Locate the cell with the specified text and output its (X, Y) center coordinate. 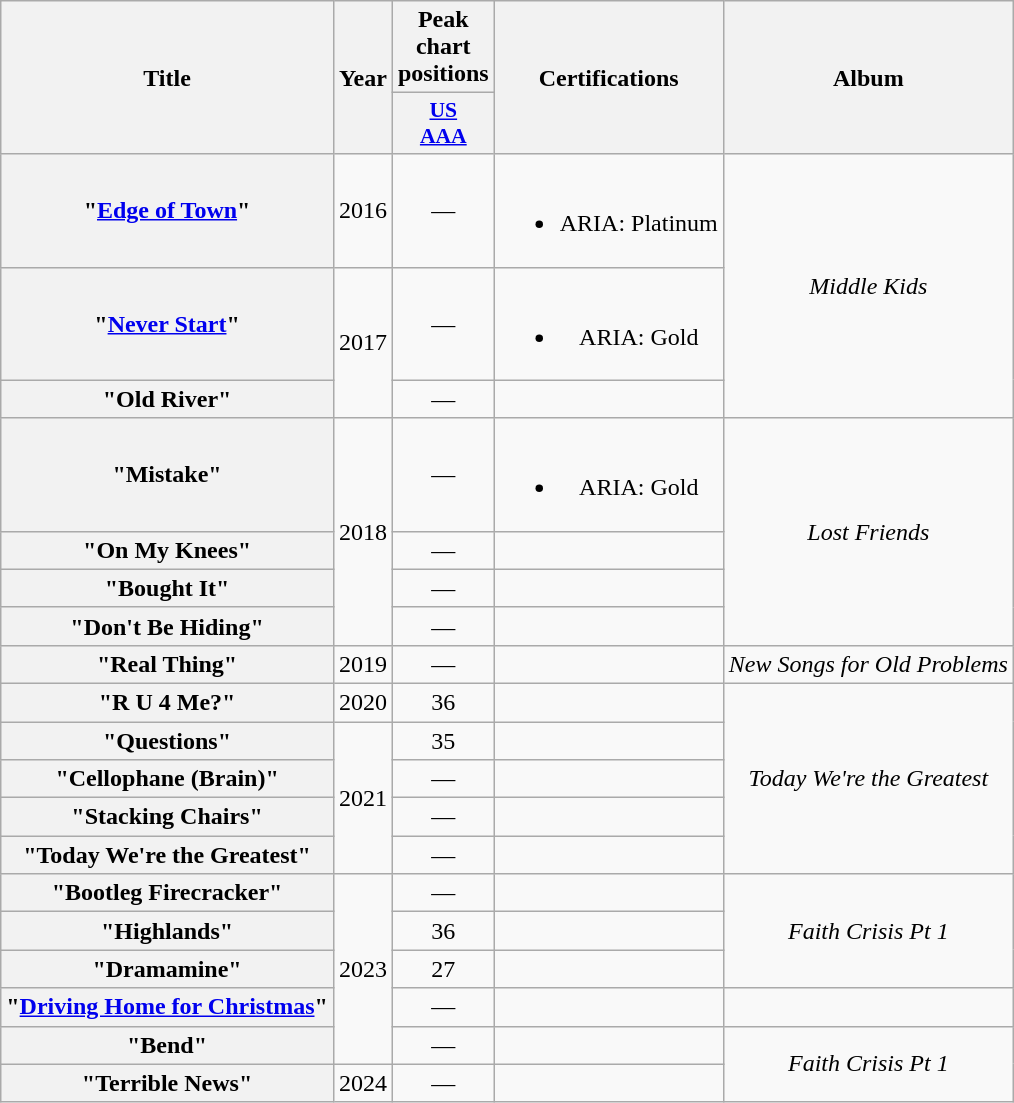
Middle Kids (868, 286)
"Stacking Chairs" (168, 817)
New Songs for Old Problems (868, 664)
"Bought It" (168, 588)
2021 (362, 798)
"Questions" (168, 741)
"Highlands" (168, 931)
"Today We're the Greatest" (168, 855)
Album (868, 78)
"Mistake" (168, 474)
"Bend" (168, 1045)
Peak chart positions (443, 47)
2017 (362, 342)
"Terrible News" (168, 1083)
"Real Thing" (168, 664)
"On My Knees" (168, 550)
Year (362, 78)
Lost Friends (868, 532)
2016 (362, 210)
"Dramamine" (168, 969)
"Bootleg Firecracker" (168, 893)
ARIA: Platinum (608, 210)
USAAA (443, 124)
"Don't Be Hiding" (168, 626)
2020 (362, 702)
"Never Start" (168, 324)
2019 (362, 664)
27 (443, 969)
"Edge of Town" (168, 210)
Today We're the Greatest (868, 778)
2018 (362, 532)
2023 (362, 969)
"R U 4 Me?" (168, 702)
2024 (362, 1083)
35 (443, 741)
"Driving Home for Christmas" (168, 1007)
"Cellophane (Brain)" (168, 779)
Certifications (608, 78)
"Old River" (168, 399)
Title (168, 78)
